Provide the [x, y] coordinate of the cell's center where the given text is located.  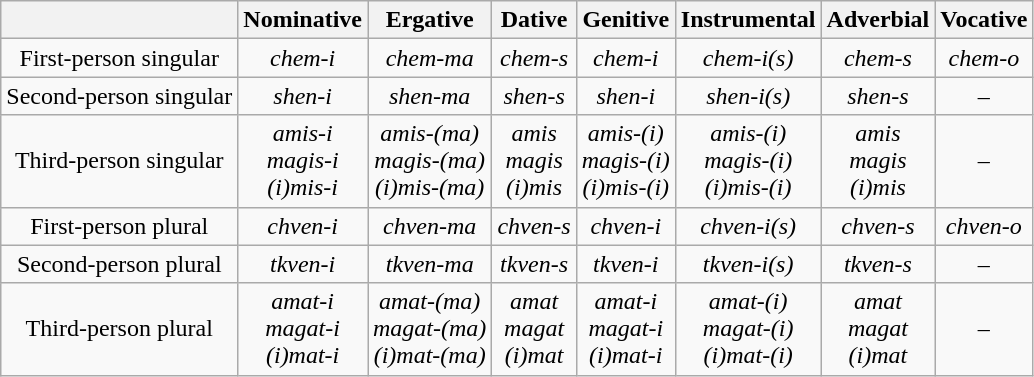
Dative [534, 20]
Genitive [626, 20]
chven-i(s) [748, 226]
Vocative [984, 20]
tkven-ma [430, 264]
Second-person singular [120, 96]
amis-(ma)magis-(ma)(i)mis-(ma) [430, 161]
chem-ma [430, 58]
Nominative [303, 20]
chven-ma [430, 226]
First-person plural [120, 226]
amis-imagis-i(i)mis-i [303, 161]
Instrumental [748, 20]
shen-ma [430, 96]
amat-(i)magat-(i)(i)mat-(i) [748, 329]
chem-i(s) [748, 58]
Third-person singular [120, 161]
Second-person plural [120, 264]
Adverbial [878, 20]
Third-person plural [120, 329]
Ergative [430, 20]
shen-i(s) [748, 96]
tkven-i(s) [748, 264]
chven-o [984, 226]
chem-o [984, 58]
amat-(ma)magat-(ma)(i)mat-(ma) [430, 329]
First-person singular [120, 58]
